Output the (x, y) coordinate of the center of the cell containing the given text.  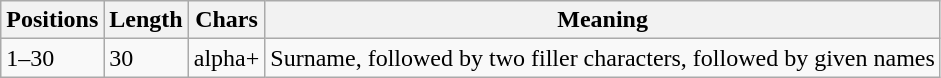
Meaning (603, 20)
1–30 (52, 58)
alpha+ (226, 58)
30 (146, 58)
Chars (226, 20)
Positions (52, 20)
Surname, followed by two filler characters, followed by given names (603, 58)
Length (146, 20)
